Locate the cell with the specified text and output its (x, y) center coordinate. 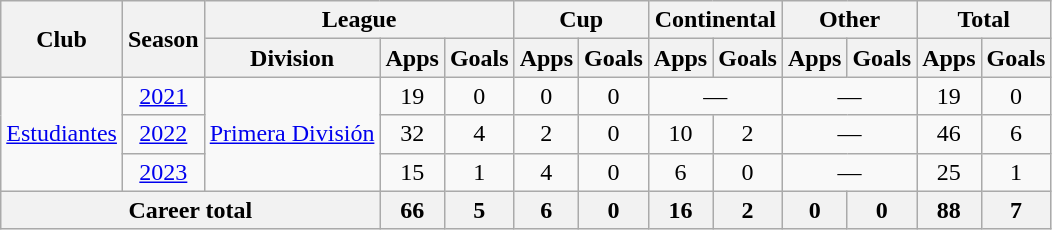
Other (849, 20)
15 (412, 172)
2021 (163, 96)
7 (1016, 210)
Cup (581, 20)
Primera División (292, 134)
5 (479, 210)
2023 (163, 172)
10 (680, 134)
32 (412, 134)
2022 (163, 134)
Club (62, 39)
Season (163, 39)
66 (412, 210)
Estudiantes (62, 134)
Continental (715, 20)
League (359, 20)
Career total (190, 210)
Total (984, 20)
88 (949, 210)
16 (680, 210)
46 (949, 134)
25 (949, 172)
Division (292, 58)
